Detect which cell encompasses the target text, then output its (x, y) center coordinate. 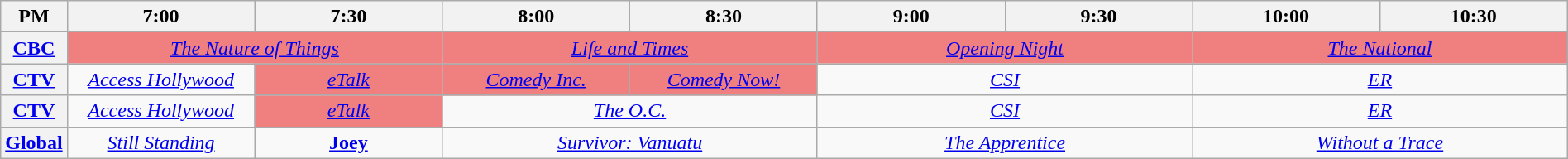
The Apprentice (1004, 142)
9:00 (911, 17)
8:00 (536, 17)
The O.C. (630, 111)
9:30 (1098, 17)
Life and Times (630, 48)
Comedy Inc. (536, 79)
10:00 (1287, 17)
8:30 (724, 17)
Survivor: Vanuatu (630, 142)
The Nature of Things (255, 48)
7:00 (160, 17)
CBC (34, 48)
The National (1380, 48)
7:30 (349, 17)
Without a Trace (1380, 142)
PM (34, 17)
Comedy Now! (724, 79)
Still Standing (160, 142)
Joey (349, 142)
Opening Night (1004, 48)
10:30 (1474, 17)
Global (34, 142)
